Identify which cell holds the provided text, then report its (x, y) central coordinate. 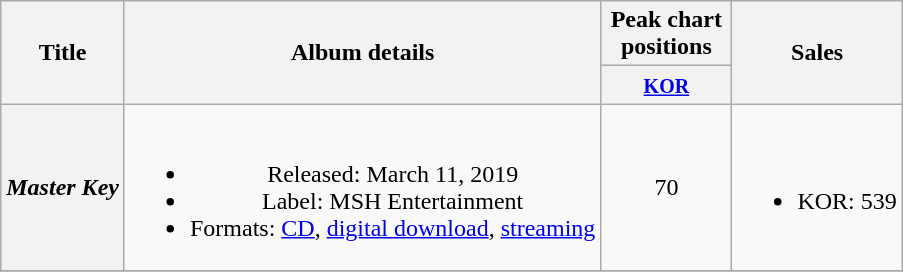
Peak chart positions (666, 34)
KOR (666, 85)
Album details (362, 52)
KOR: 539 (817, 188)
70 (666, 188)
Released: March 11, 2019Label: MSH EntertainmentFormats: CD, digital download, streaming (362, 188)
Master Key (63, 188)
Sales (817, 52)
Title (63, 52)
